Search for the cell housing the specified text and yield its (X, Y) center coordinate. 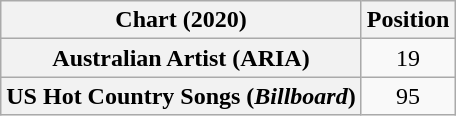
Australian Artist (ARIA) (181, 58)
Position (408, 20)
US Hot Country Songs (Billboard) (181, 96)
19 (408, 58)
Chart (2020) (181, 20)
95 (408, 96)
